Output the [X, Y] coordinate of the center of the cell containing the given text.  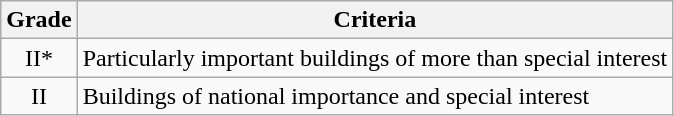
II [39, 96]
Buildings of national importance and special interest [375, 96]
II* [39, 58]
Criteria [375, 20]
Grade [39, 20]
Particularly important buildings of more than special interest [375, 58]
